Determine the [x, y] coordinate at the center of the cell enclosing the given text.  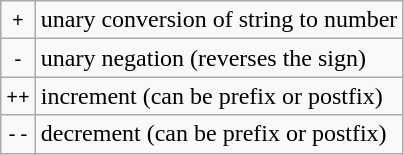
unary negation (reverses the sign) [219, 58]
-- [18, 134]
- [18, 58]
+ [18, 20]
unary conversion of string to number [219, 20]
++ [18, 96]
decrement (can be prefix or postfix) [219, 134]
increment (can be prefix or postfix) [219, 96]
